Provide the [X, Y] coordinate of the cell's center where the given text is located.  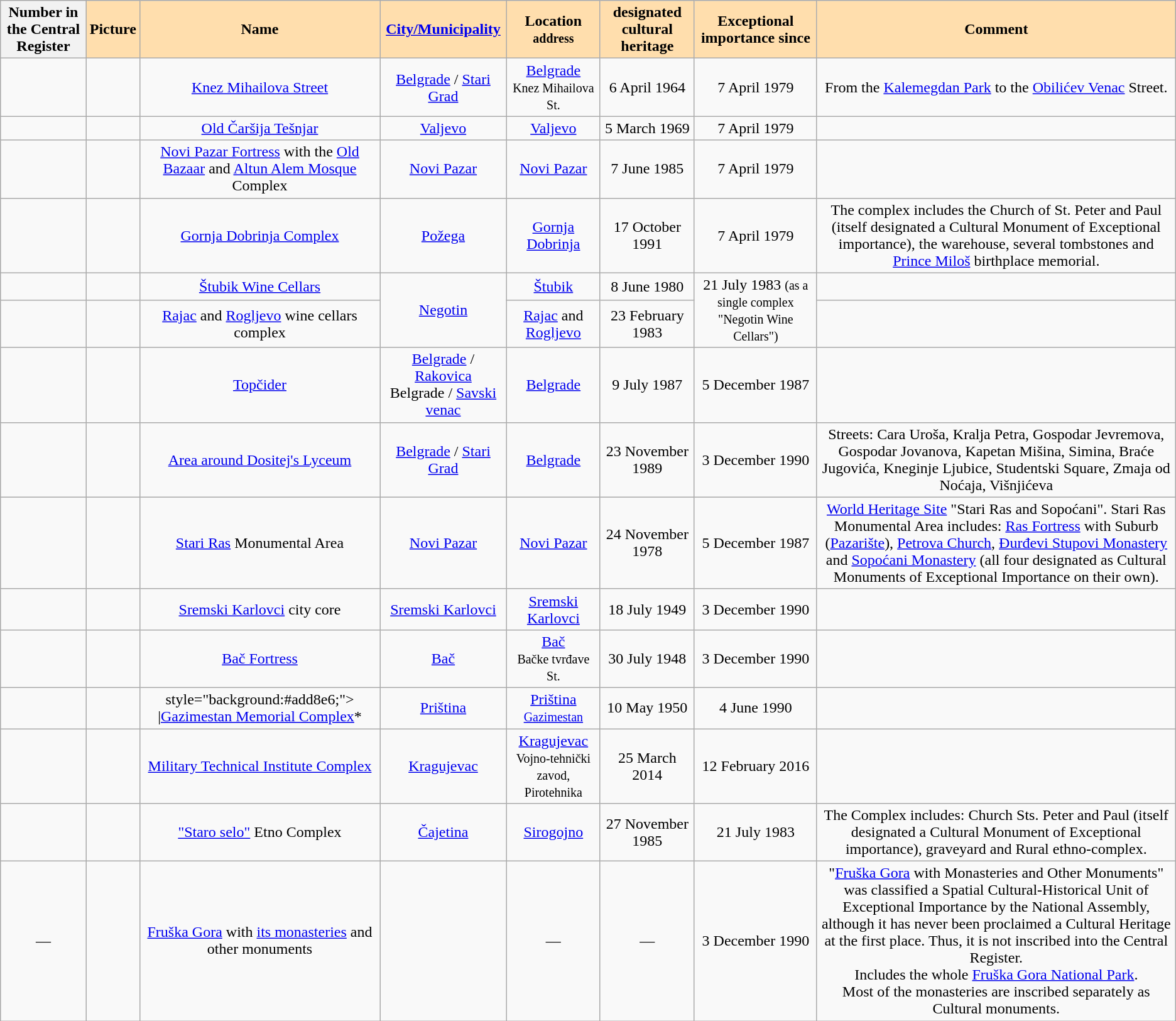
17 October 1991 [647, 235]
6 April 1964 [647, 87]
City/Municipality [444, 30]
4 June 1990 [755, 707]
12 February 2016 [755, 767]
PrištinaGazimestan [553, 707]
Fruška Gora with its monasteries and other monuments [259, 941]
KragujevacVojno-tehnički zavod, Pirotehnika [553, 767]
Old Čaršija Tešnjar [259, 128]
Comment [996, 30]
Stari Ras Monumental Area [259, 543]
Priština [444, 707]
24 November 1978 [647, 543]
Picture [113, 30]
BačBačke tvrđave St. [553, 658]
30 July 1948 [647, 658]
Kragujevac [444, 767]
Locationaddress [553, 30]
Military Technical Institute Complex [259, 767]
23 November 1989 [647, 460]
"Staro selo" Etno Complex [259, 833]
Štubik Wine Cellars [259, 287]
designated cultural heritage [647, 30]
7 June 1985 [647, 169]
Belgrade / RakovicaBelgrade / Savski venac [444, 385]
8 June 1980 [647, 287]
Sirogojno [553, 833]
Exceptional importance since [755, 30]
Gornja Dobrinja [553, 235]
18 July 1949 [647, 609]
10 May 1950 [647, 707]
Štubik [553, 287]
Name [259, 30]
Number in the Central Register [43, 30]
From the Kalemegdan Park to the Obilićev Venac Street. [996, 87]
25 March 2014 [647, 767]
Bač Fortress [259, 658]
Topčider [259, 385]
9 July 1987 [647, 385]
Novi Pazar Fortress with the Old Bazaar and Altun Alem Mosque Complex [259, 169]
23 February 1983 [647, 324]
style="background:#add8e6;"> |Gazimestan Memorial Complex* [259, 707]
Rajac andRogljevo [553, 324]
Požega [444, 235]
Gornja Dobrinja Complex [259, 235]
Bač [444, 658]
Negotin [444, 310]
21 July 1983 (as a single complex "Negotin Wine Cellars") [755, 310]
BelgradeKnez Mihailova St. [553, 87]
Čajetina [444, 833]
Area around Dositej's Lyceum [259, 460]
5 March 1969 [647, 128]
27 November 1985 [647, 833]
Knez Mihailova Street [259, 87]
Sremski Karlovci city core [259, 609]
Rajac and Rogljevo wine cellars complex [259, 324]
21 July 1983 [755, 833]
